From the cell containing the given text, extract its center point as (x, y) coordinate. 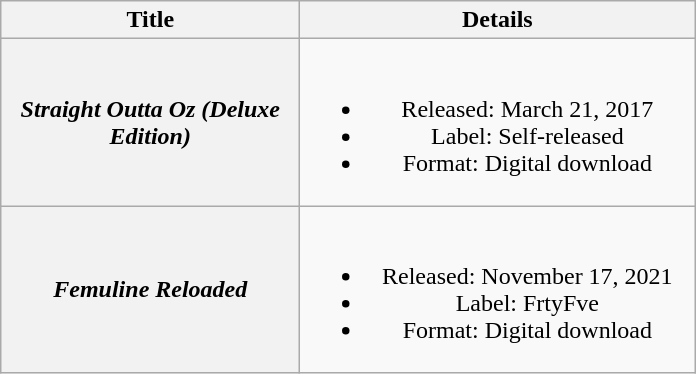
Straight Outta Oz (Deluxe Edition) (150, 122)
Femuline Reloaded (150, 290)
Title (150, 20)
Details (498, 20)
Released: November 17, 2021Label: FrtyFveFormat: Digital download (498, 290)
Released: March 21, 2017Label: Self-releasedFormat: Digital download (498, 122)
